Return the (X, Y) coordinate for the center point of the cell that contains the specified text.  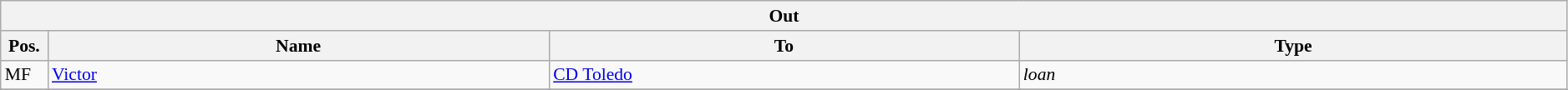
Type (1293, 46)
Victor (298, 75)
MF (24, 75)
Out (784, 16)
loan (1293, 75)
To (784, 46)
Pos. (24, 46)
Name (298, 46)
CD Toledo (784, 75)
